For the text-containing cell, return its midpoint in [x, y] coordinate format. 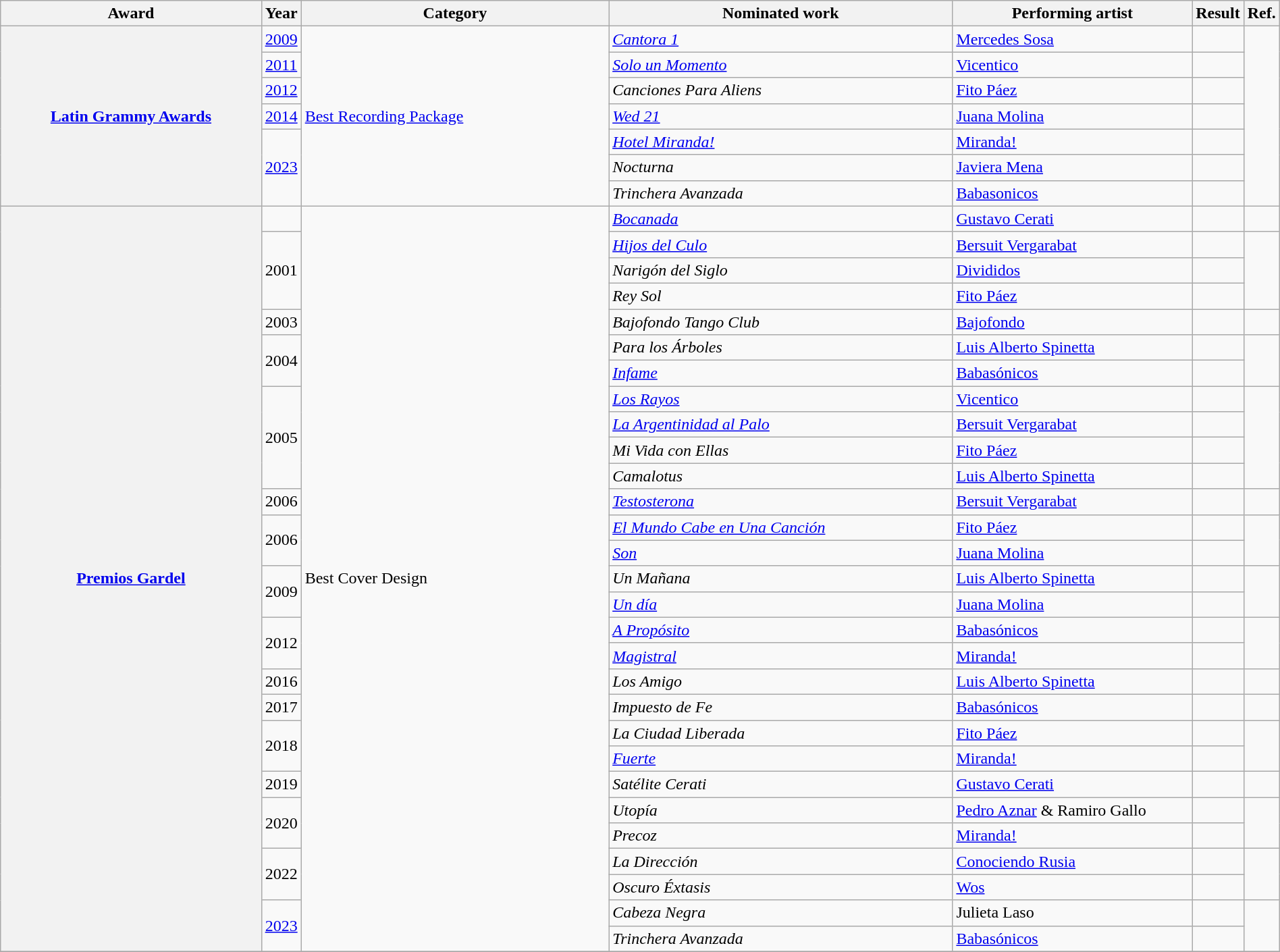
Mi Vida con Ellas [780, 450]
Wed 21 [780, 116]
2004 [281, 361]
Year [281, 14]
Bajofondo Tango Club [780, 322]
Un día [780, 604]
La Argentinidad al Palo [780, 425]
Son [780, 553]
Wos [1072, 887]
Para los Árboles [780, 348]
Infame [780, 373]
Pedro Aznar & Ramiro Gallo [1072, 810]
2011 [281, 65]
Impuesto de Fe [780, 707]
Bocanada [780, 219]
Hijos del Culo [780, 244]
Testosterona [780, 502]
Camalotus [780, 476]
Best Cover Design [455, 579]
El Mundo Cabe en Una Canción [780, 527]
Julieta Laso [1072, 913]
Javiera Mena [1072, 167]
Award [131, 14]
Nominated work [780, 14]
2020 [281, 823]
Precoz [780, 836]
Divididos [1072, 270]
Ref. [1261, 14]
Hotel Miranda! [780, 142]
Canciones Para Aliens [780, 90]
2001 [281, 270]
Rey Sol [780, 296]
2022 [281, 874]
La Dirección [780, 862]
2016 [281, 681]
Magistral [780, 656]
Bajofondo [1072, 322]
Best Recording Package [455, 116]
Mercedes Sosa [1072, 39]
Babasonicos [1072, 193]
Performing artist [1072, 14]
Utopía [780, 810]
Premios Gardel [131, 579]
Oscuro Éxtasis [780, 887]
Satélite Cerati [780, 785]
2017 [281, 707]
2005 [281, 438]
Fuerte [780, 759]
Un Mañana [780, 579]
2003 [281, 322]
Los Amigo [780, 681]
Cabeza Negra [780, 913]
Latin Grammy Awards [131, 116]
Category [455, 14]
Conociendo Rusia [1072, 862]
2014 [281, 116]
2018 [281, 745]
Narigón del Siglo [780, 270]
Result [1218, 14]
2019 [281, 785]
Cantora 1 [780, 39]
La Ciudad Liberada [780, 733]
Nocturna [780, 167]
Los Rayos [780, 399]
A Propósito [780, 630]
Solo un Momento [780, 65]
